Return the (x, y) coordinate for the center point of the cell that contains the specified text.  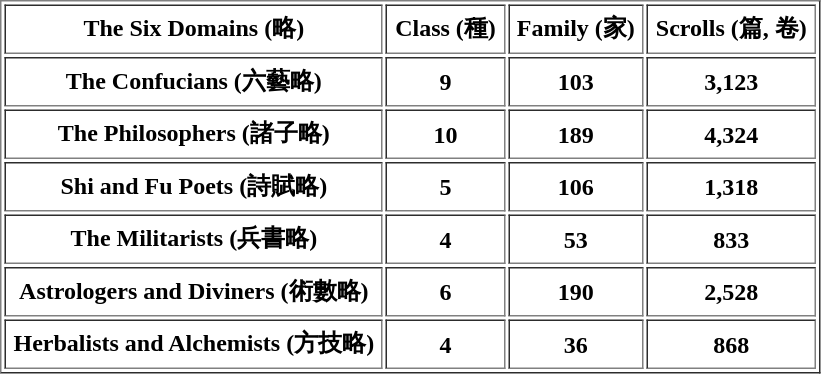
189 (576, 135)
The Six Domains (略) (194, 29)
1,318 (732, 187)
2,528 (732, 292)
833 (732, 239)
9 (446, 82)
53 (576, 239)
Astrologers and Diviners (術數略) (194, 292)
Shi and Fu Poets (詩賦略) (194, 187)
868 (732, 345)
10 (446, 135)
36 (576, 345)
Scrolls (篇, 卷) (732, 29)
The Confucians (六藝略) (194, 82)
106 (576, 187)
Class (種) (446, 29)
The Militarists (兵書略) (194, 239)
5 (446, 187)
The Philosophers (諸子略) (194, 135)
103 (576, 82)
4,324 (732, 135)
3,123 (732, 82)
6 (446, 292)
Herbalists and Alchemists (方技略) (194, 345)
Family (家) (576, 29)
190 (576, 292)
